For the text-containing cell, return its midpoint in [x, y] coordinate format. 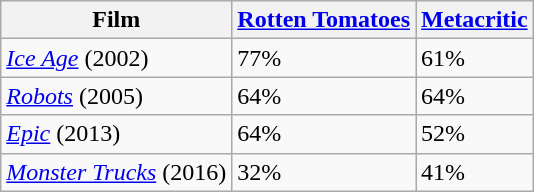
Ice Age (2002) [116, 58]
Metacritic [475, 20]
Film [116, 20]
52% [475, 134]
41% [475, 172]
77% [324, 58]
Epic (2013) [116, 134]
Monster Trucks (2016) [116, 172]
Robots (2005) [116, 96]
61% [475, 58]
Rotten Tomatoes [324, 20]
32% [324, 172]
